Extract the (x, y) coordinate from the center of the cell holding the provided text.  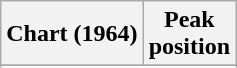
Peakposition (189, 34)
Chart (1964) (72, 34)
